Provide the (X, Y) coordinate of the cell's center where the given text is located.  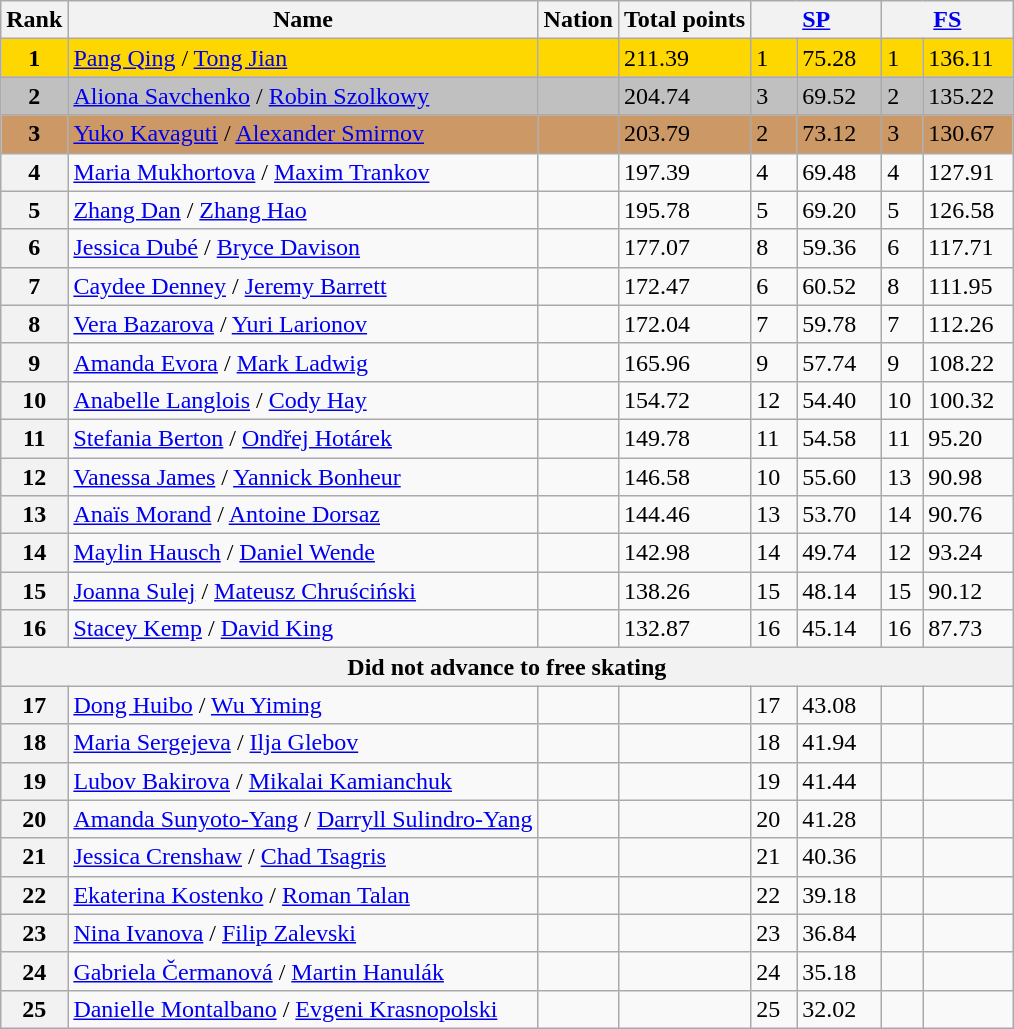
Dong Huibo / Wu Yiming (303, 705)
Pang Qing / Tong Jian (303, 58)
59.36 (840, 248)
35.18 (840, 971)
69.52 (840, 96)
144.46 (684, 515)
Yuko Kavaguti / Alexander Smirnov (303, 134)
90.76 (968, 515)
Nina Ivanova / Filip Zalevski (303, 933)
49.74 (840, 553)
136.11 (968, 58)
172.47 (684, 286)
Stefania Berton / Ondřej Hotárek (303, 438)
48.14 (840, 591)
Jessica Crenshaw / Chad Tsagris (303, 857)
69.48 (840, 172)
Nation (578, 20)
111.95 (968, 286)
41.94 (840, 743)
90.12 (968, 591)
149.78 (684, 438)
197.39 (684, 172)
Anaïs Morand / Antoine Dorsaz (303, 515)
100.32 (968, 400)
172.04 (684, 324)
90.98 (968, 477)
112.26 (968, 324)
108.22 (968, 362)
57.74 (840, 362)
127.91 (968, 172)
Lubov Bakirova / Mikalai Kamianchuk (303, 781)
41.44 (840, 781)
69.20 (840, 210)
95.20 (968, 438)
195.78 (684, 210)
Rank (34, 20)
Stacey Kemp / David King (303, 629)
132.87 (684, 629)
54.58 (840, 438)
55.60 (840, 477)
45.14 (840, 629)
43.08 (840, 705)
87.73 (968, 629)
Gabriela Čermanová / Martin Hanulák (303, 971)
142.98 (684, 553)
Anabelle Langlois / Cody Hay (303, 400)
177.07 (684, 248)
Aliona Savchenko / Robin Szolkowy (303, 96)
Zhang Dan / Zhang Hao (303, 210)
39.18 (840, 895)
40.36 (840, 857)
Amanda Evora / Mark Ladwig (303, 362)
154.72 (684, 400)
Total points (684, 20)
135.22 (968, 96)
60.52 (840, 286)
54.40 (840, 400)
59.78 (840, 324)
Amanda Sunyoto-Yang / Darryll Sulindro-Yang (303, 819)
126.58 (968, 210)
Name (303, 20)
SP (816, 20)
41.28 (840, 819)
36.84 (840, 933)
Maria Mukhortova / Maxim Trankov (303, 172)
FS (948, 20)
Maria Sergejeva / Ilja Glebov (303, 743)
Maylin Hausch / Daniel Wende (303, 553)
211.39 (684, 58)
203.79 (684, 134)
73.12 (840, 134)
204.74 (684, 96)
130.67 (968, 134)
165.96 (684, 362)
146.58 (684, 477)
Did not advance to free skating (507, 667)
93.24 (968, 553)
Jessica Dubé / Bryce Davison (303, 248)
32.02 (840, 1009)
Caydee Denney / Jeremy Barrett (303, 286)
Ekaterina Kostenko / Roman Talan (303, 895)
117.71 (968, 248)
75.28 (840, 58)
Vanessa James / Yannick Bonheur (303, 477)
138.26 (684, 591)
53.70 (840, 515)
Vera Bazarova / Yuri Larionov (303, 324)
Danielle Montalbano / Evgeni Krasnopolski (303, 1009)
Joanna Sulej / Mateusz Chruściński (303, 591)
